Scan for the cell matching the given text and deliver its [x, y] coordinate at center. 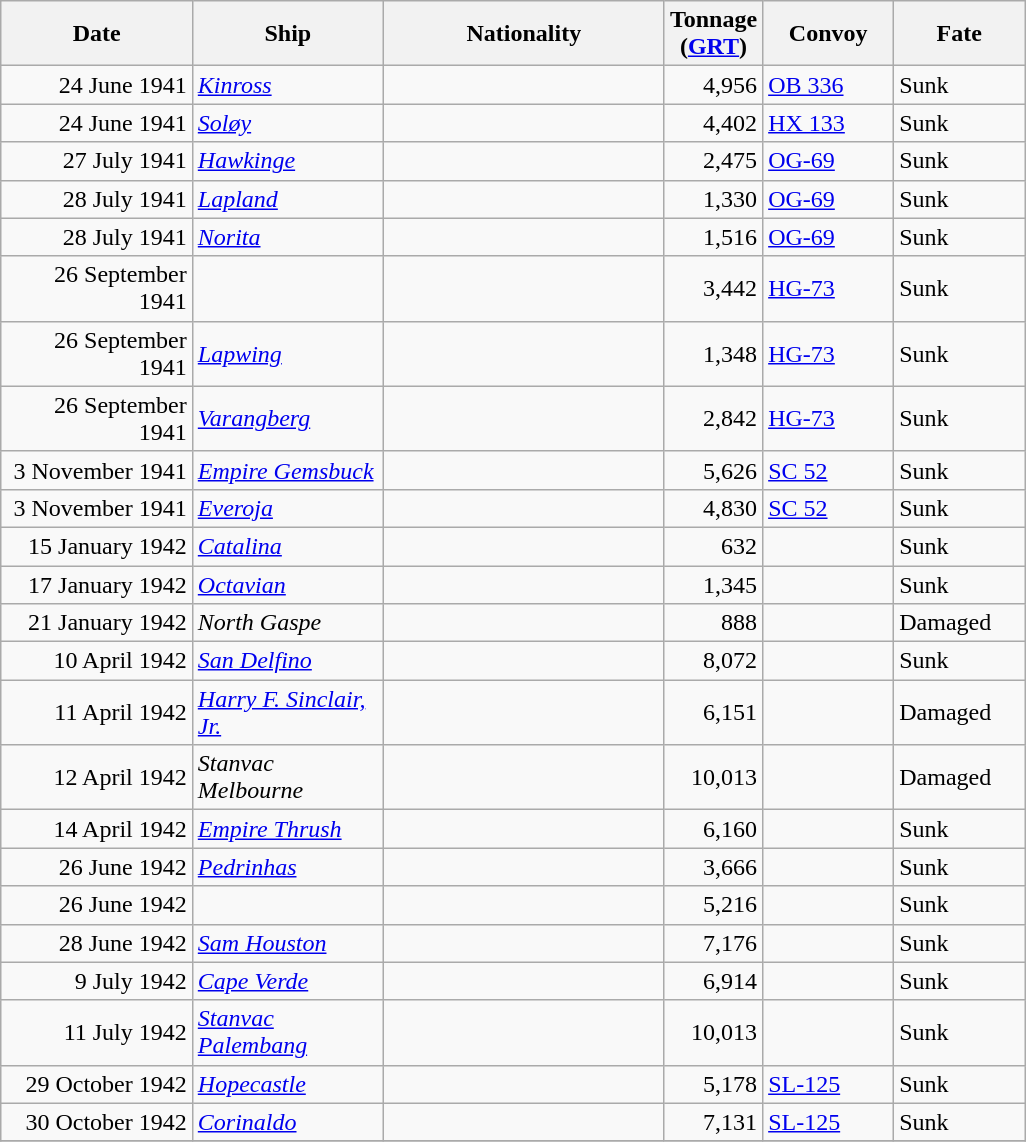
Hawkinge [288, 161]
Sam Houston [288, 943]
2,475 [713, 161]
28 June 1942 [96, 943]
6,151 [713, 712]
Corinaldo [288, 1122]
3,442 [713, 288]
Hopecastle [288, 1084]
4,830 [713, 508]
10 April 1942 [96, 661]
Fate [960, 34]
Harry F. Sinclair, Jr. [288, 712]
Stanvac Melbourne [288, 778]
15 January 1942 [96, 546]
5,216 [713, 905]
30 October 1942 [96, 1122]
North Gaspe [288, 623]
632 [713, 546]
Kinross [288, 85]
Lapland [288, 199]
Ship [288, 34]
OB 336 [828, 85]
11 April 1942 [96, 712]
21 January 1942 [96, 623]
4,402 [713, 123]
7,176 [713, 943]
San Delfino [288, 661]
9 July 1942 [96, 981]
Tonnage(GRT) [713, 34]
5,626 [713, 470]
27 July 1941 [96, 161]
Date [96, 34]
29 October 1942 [96, 1084]
Varangberg [288, 418]
Empire Gemsbuck [288, 470]
2,842 [713, 418]
14 April 1942 [96, 829]
1,345 [713, 585]
Lapwing [288, 354]
Convoy [828, 34]
Catalina [288, 546]
Pedrinhas [288, 867]
1,330 [713, 199]
12 April 1942 [96, 778]
Everoja [288, 508]
1,348 [713, 354]
Cape Verde [288, 981]
11 July 1942 [96, 1032]
HX 133 [828, 123]
Nationality [524, 34]
5,178 [713, 1084]
6,160 [713, 829]
Stanvac Palembang [288, 1032]
8,072 [713, 661]
Octavian [288, 585]
7,131 [713, 1122]
1,516 [713, 237]
4,956 [713, 85]
Soløy [288, 123]
6,914 [713, 981]
3,666 [713, 867]
Empire Thrush [288, 829]
888 [713, 623]
Norita [288, 237]
17 January 1942 [96, 585]
